Output the (X, Y) coordinate of the center of the cell containing the given text.  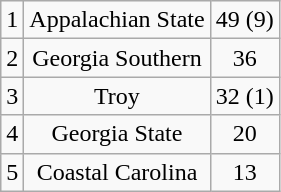
49 (9) (244, 20)
4 (12, 134)
2 (12, 58)
1 (12, 20)
3 (12, 96)
32 (1) (244, 96)
Coastal Carolina (117, 172)
Georgia State (117, 134)
Georgia Southern (117, 58)
13 (244, 172)
20 (244, 134)
Appalachian State (117, 20)
Troy (117, 96)
36 (244, 58)
5 (12, 172)
